For the text-containing cell, return its midpoint in (X, Y) coordinate format. 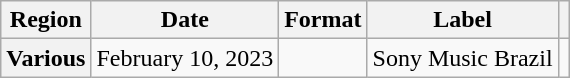
February 10, 2023 (185, 58)
Sony Music Brazil (462, 58)
Format (323, 20)
Region (46, 20)
Various (46, 58)
Label (462, 20)
Date (185, 20)
